Scan for the cell matching the given text and deliver its [X, Y] coordinate at center. 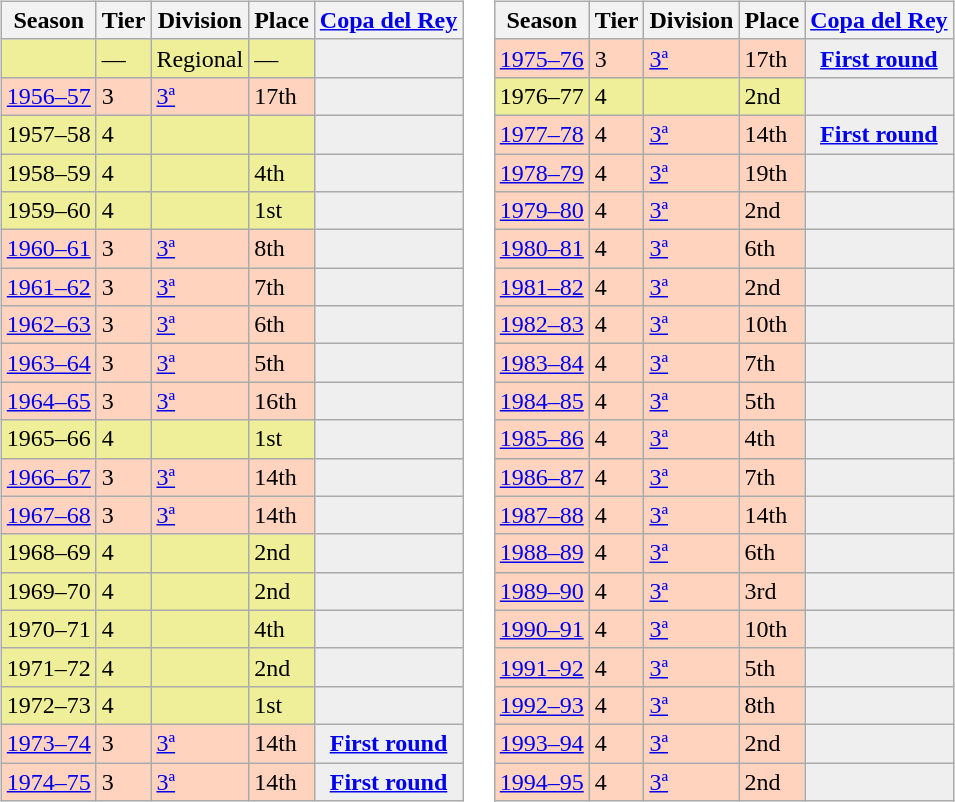
1987–88 [542, 515]
1989–90 [542, 591]
1965–66 [48, 439]
1990–91 [542, 629]
1986–87 [542, 477]
19th [772, 173]
Regional [200, 58]
1992–93 [542, 705]
1962–63 [48, 325]
1979–80 [542, 211]
1988–89 [542, 553]
1956–57 [48, 96]
1991–92 [542, 667]
3rd [772, 591]
1980–81 [542, 249]
1960–61 [48, 249]
1981–82 [542, 287]
1983–84 [542, 363]
1971–72 [48, 667]
1972–73 [48, 705]
1969–70 [48, 591]
1974–75 [48, 781]
1977–78 [542, 134]
1959–60 [48, 211]
1958–59 [48, 173]
1973–74 [48, 743]
1975–76 [542, 58]
16th [282, 401]
1994–95 [542, 781]
1966–67 [48, 477]
1984–85 [542, 401]
1957–58 [48, 134]
1976–77 [542, 96]
1970–71 [48, 629]
1993–94 [542, 743]
1963–64 [48, 363]
1967–68 [48, 515]
1964–65 [48, 401]
1961–62 [48, 287]
1982–83 [542, 325]
1985–86 [542, 439]
1978–79 [542, 173]
1968–69 [48, 553]
